Determine the [x, y] coordinate at the center of the cell enclosing the given text.  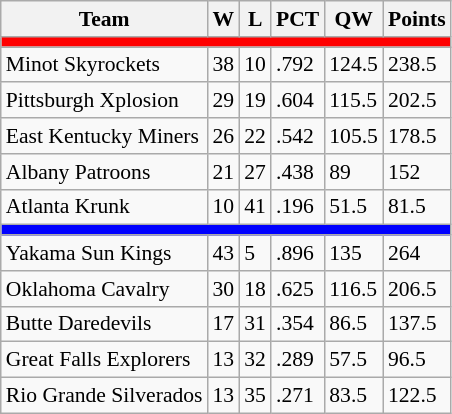
43 [224, 253]
116.5 [354, 289]
206.5 [417, 289]
PCT [298, 19]
29 [224, 101]
L [255, 19]
264 [417, 253]
5 [255, 253]
Pittsburgh Xplosion [104, 101]
.196 [298, 207]
21 [224, 172]
51.5 [354, 207]
81.5 [417, 207]
152 [417, 172]
Points [417, 19]
19 [255, 101]
Minot Skyrockets [104, 65]
137.5 [417, 324]
.438 [298, 172]
.354 [298, 324]
27 [255, 172]
.289 [298, 360]
Rio Grande Silverados [104, 396]
Albany Patroons [104, 172]
26 [224, 136]
86.5 [354, 324]
57.5 [354, 360]
178.5 [417, 136]
135 [354, 253]
105.5 [354, 136]
W [224, 19]
30 [224, 289]
31 [255, 324]
22 [255, 136]
Atlanta Krunk [104, 207]
38 [224, 65]
35 [255, 396]
238.5 [417, 65]
Team [104, 19]
41 [255, 207]
.604 [298, 101]
Butte Daredevils [104, 324]
202.5 [417, 101]
89 [354, 172]
32 [255, 360]
Oklahoma Cavalry [104, 289]
17 [224, 324]
East Kentucky Miners [104, 136]
.542 [298, 136]
96.5 [417, 360]
.625 [298, 289]
.896 [298, 253]
122.5 [417, 396]
18 [255, 289]
.271 [298, 396]
83.5 [354, 396]
Great Falls Explorers [104, 360]
QW [354, 19]
Yakama Sun Kings [104, 253]
124.5 [354, 65]
.792 [298, 65]
115.5 [354, 101]
